Extract the [x, y] coordinate from the center of the cell holding the provided text.  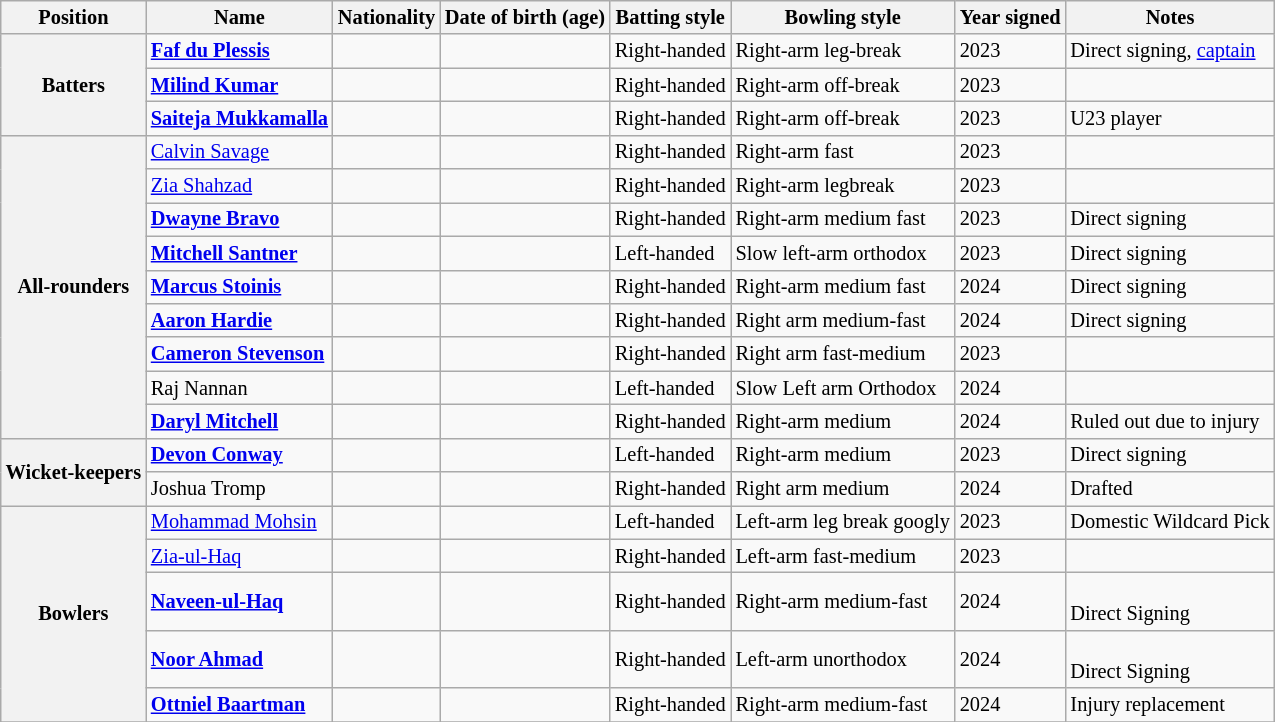
Direct signing, captain [1170, 51]
Zia-ul-Haq [240, 556]
Right-arm leg-break [843, 51]
Batting style [670, 17]
All-rounders [74, 286]
Right-arm fast [843, 152]
Right arm fast-medium [843, 354]
Date of birth (age) [525, 17]
Aaron Hardie [240, 320]
Mohammad Mohsin [240, 522]
Name [240, 17]
Slow left-arm orthodox [843, 253]
Zia Shahzad [240, 186]
Milind Kumar [240, 85]
Marcus Stoinis [240, 287]
Bowlers [74, 613]
Left-arm unorthodox [843, 659]
Dwayne Bravo [240, 219]
Daryl Mitchell [240, 421]
Year signed [1010, 17]
Ruled out due to injury [1170, 421]
Domestic Wildcard Pick [1170, 522]
Right arm medium-fast [843, 320]
Faf du Plessis [240, 51]
Notes [1170, 17]
Cameron Stevenson [240, 354]
Calvin Savage [240, 152]
Wicket-keepers [74, 472]
Slow Left arm Orthodox [843, 388]
Nationality [386, 17]
Noor Ahmad [240, 659]
Batters [74, 84]
Injury replacement [1170, 705]
Mitchell Santner [240, 253]
Devon Conway [240, 455]
Ottniel Baartman [240, 705]
Saiteja Mukkamalla [240, 118]
U23 player [1170, 118]
Position [74, 17]
Drafted [1170, 489]
Joshua Tromp [240, 489]
Right arm medium [843, 489]
Bowling style [843, 17]
Naveen-ul-Haq [240, 601]
Right-arm legbreak [843, 186]
Left-arm fast-medium [843, 556]
Left-arm leg break googly [843, 522]
Raj Nannan [240, 388]
